Determine the (x, y) coordinate at the center of the cell enclosing the given text.  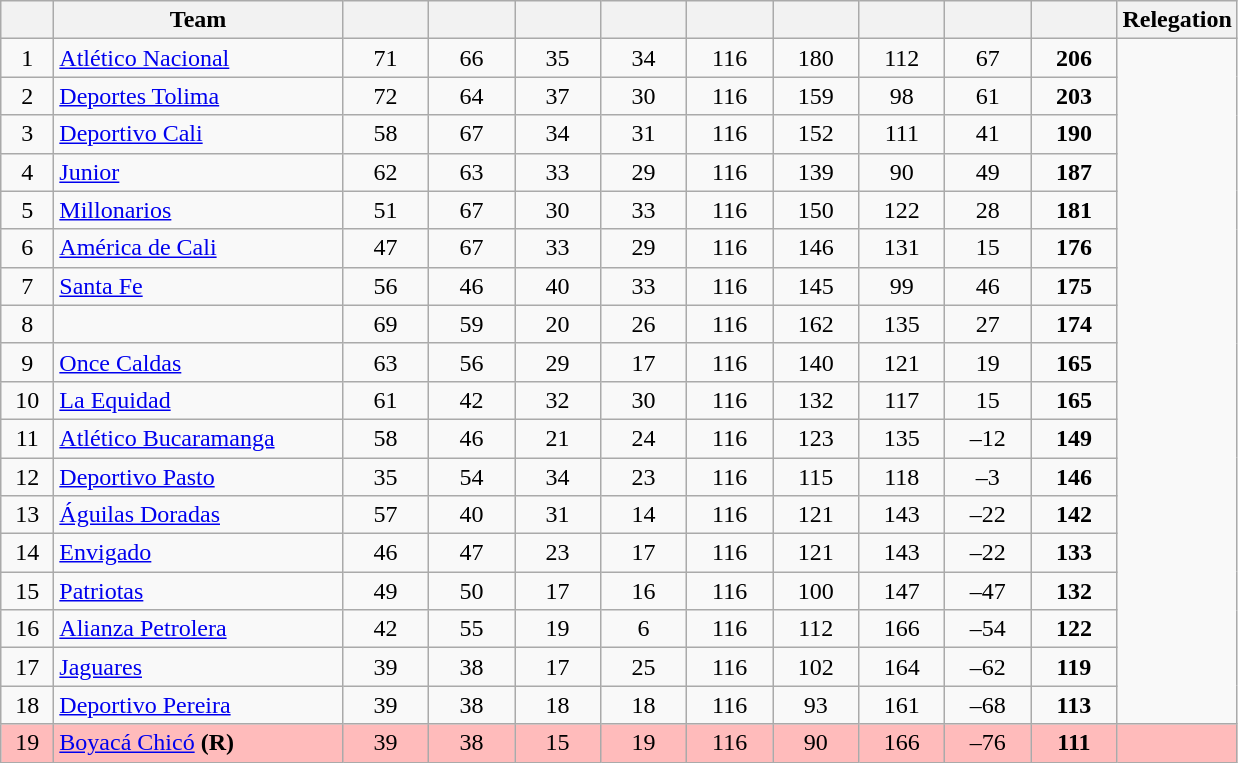
27 (988, 324)
Junior (198, 172)
51 (385, 210)
21 (557, 438)
8 (28, 324)
64 (471, 96)
57 (385, 515)
–68 (988, 705)
133 (1074, 553)
175 (1074, 286)
–3 (988, 477)
142 (1074, 515)
140 (816, 362)
5 (28, 210)
203 (1074, 96)
99 (902, 286)
162 (816, 324)
Deportivo Pereira (198, 705)
93 (816, 705)
Deportivo Pasto (198, 477)
190 (1074, 134)
161 (902, 705)
Relegation (1177, 20)
Millonarios (198, 210)
–62 (988, 667)
–47 (988, 591)
100 (816, 591)
Deportes Tolima (198, 96)
Once Caldas (198, 362)
206 (1074, 58)
131 (902, 248)
América de Cali (198, 248)
123 (816, 438)
Atlético Nacional (198, 58)
118 (902, 477)
71 (385, 58)
59 (471, 324)
41 (988, 134)
Envigado (198, 553)
Patriotas (198, 591)
Deportivo Cali (198, 134)
25 (644, 667)
Boyacá Chicó (R) (198, 743)
117 (902, 400)
159 (816, 96)
La Equidad (198, 400)
174 (1074, 324)
98 (902, 96)
Atlético Bucaramanga (198, 438)
150 (816, 210)
180 (816, 58)
69 (385, 324)
113 (1074, 705)
119 (1074, 667)
187 (1074, 172)
3 (28, 134)
149 (1074, 438)
115 (816, 477)
26 (644, 324)
147 (902, 591)
62 (385, 172)
1 (28, 58)
Team (198, 20)
Jaguares (198, 667)
2 (28, 96)
Santa Fe (198, 286)
37 (557, 96)
176 (1074, 248)
32 (557, 400)
4 (28, 172)
10 (28, 400)
7 (28, 286)
145 (816, 286)
12 (28, 477)
20 (557, 324)
66 (471, 58)
9 (28, 362)
152 (816, 134)
Alianza Petrolera (198, 629)
139 (816, 172)
–54 (988, 629)
13 (28, 515)
24 (644, 438)
Águilas Doradas (198, 515)
54 (471, 477)
55 (471, 629)
164 (902, 667)
11 (28, 438)
102 (816, 667)
–76 (988, 743)
181 (1074, 210)
72 (385, 96)
–12 (988, 438)
28 (988, 210)
50 (471, 591)
